Pinpoint the cell where the given text exists, returning its (x, y) midpoint coordinate. 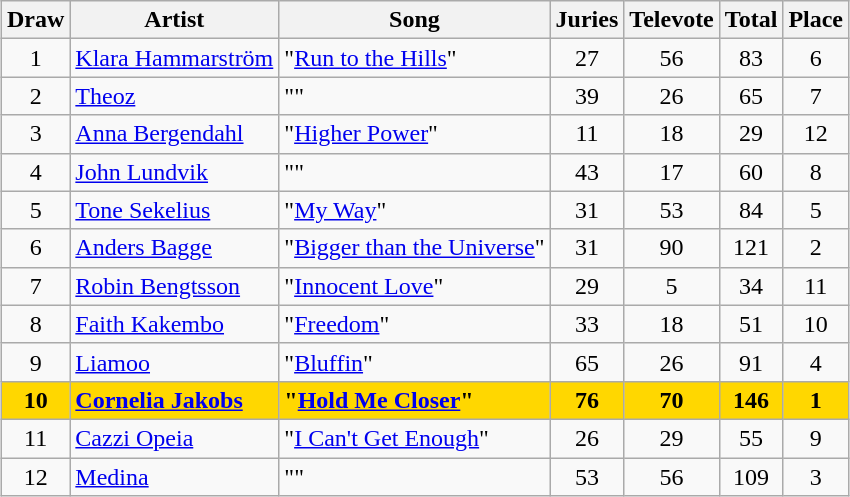
109 (751, 477)
84 (751, 210)
55 (751, 438)
"Freedom" (414, 324)
Cornelia Jakobs (174, 400)
Song (414, 20)
146 (751, 400)
Medina (174, 477)
"Hold Me Closer" (414, 400)
John Lundvik (174, 172)
Theoz (174, 96)
Artist (174, 20)
Draw (35, 20)
76 (587, 400)
"Bluffin" (414, 362)
17 (672, 172)
60 (751, 172)
51 (751, 324)
Faith Kakembo (174, 324)
"Higher Power" (414, 134)
Televote (672, 20)
Cazzi Opeia (174, 438)
70 (672, 400)
Anna Bergendahl (174, 134)
121 (751, 248)
"Innocent Love" (414, 286)
Robin Bengtsson (174, 286)
Total (751, 20)
90 (672, 248)
Liamoo (174, 362)
83 (751, 58)
34 (751, 286)
91 (751, 362)
"I Can't Get Enough" (414, 438)
"Run to the Hills" (414, 58)
39 (587, 96)
Tone Sekelius (174, 210)
"My Way" (414, 210)
43 (587, 172)
33 (587, 324)
27 (587, 58)
Juries (587, 20)
Anders Bagge (174, 248)
Klara Hammarström (174, 58)
"Bigger than the Universe" (414, 248)
Place (816, 20)
